Provide the [x, y] coordinate of the cell's center where the given text is located.  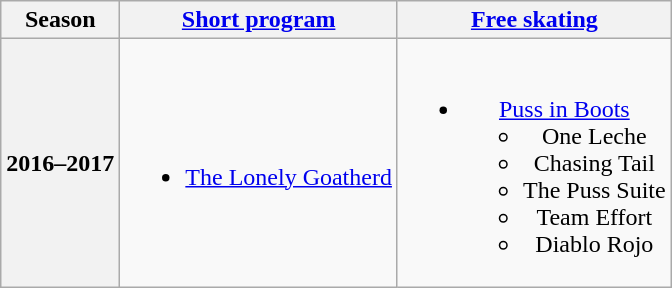
Season [60, 20]
Free skating [534, 20]
2016–2017 [60, 163]
The Lonely Goatherd [259, 163]
Puss in Boots One LecheChasing TailThe Puss SuiteTeam EffortDiablo Rojo [534, 163]
Short program [259, 20]
